Identify which cell holds the provided text, then report its (X, Y) central coordinate. 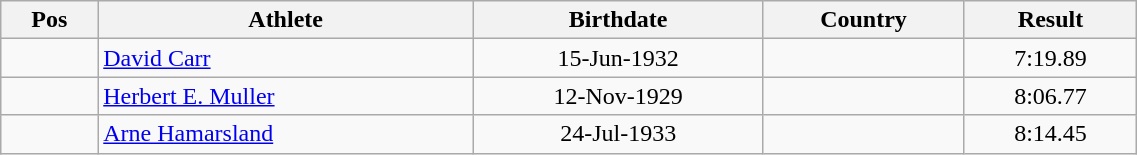
David Carr (286, 58)
12-Nov-1929 (618, 96)
8:06.77 (1050, 96)
24-Jul-1933 (618, 134)
Athlete (286, 20)
8:14.45 (1050, 134)
Country (864, 20)
Birthdate (618, 20)
Pos (50, 20)
7:19.89 (1050, 58)
15-Jun-1932 (618, 58)
Herbert E. Muller (286, 96)
Arne Hamarsland (286, 134)
Result (1050, 20)
